Capture the cell that displays the provided text and extract its [x, y] central coordinate. 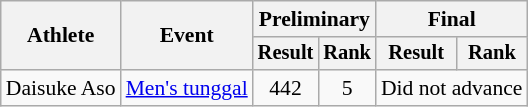
Men's tunggal [187, 88]
Athlete [61, 36]
Daisuke Aso [61, 88]
Event [187, 36]
5 [347, 88]
442 [286, 88]
Final [452, 19]
Preliminary [314, 19]
Did not advance [452, 88]
